Return the [x, y] coordinate for the center point of the cell that contains the specified text.  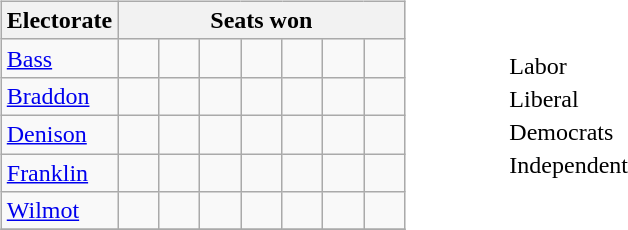
Bass [59, 58]
Braddon [59, 96]
Wilmot [59, 211]
Seats won [262, 20]
Denison [59, 134]
Electorate [59, 20]
Franklin [59, 173]
